Return the (X, Y) coordinate for the center point of the cell that contains the specified text.  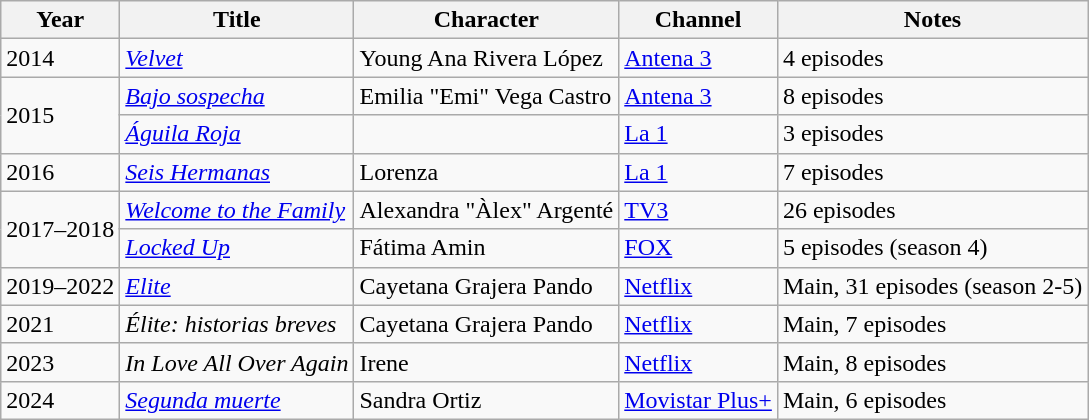
Locked Up (237, 248)
Welcome to the Family (237, 210)
Fátima Amin (486, 248)
Year (60, 20)
8 episodes (932, 96)
7 episodes (932, 172)
Bajo sospecha (237, 96)
2021 (60, 324)
Main, 31 episodes (season 2-5) (932, 286)
Segunda muerte (237, 400)
Main, 6 episodes (932, 400)
Notes (932, 20)
2014 (60, 58)
Emilia "Emi" Vega Castro (486, 96)
Élite: historias breves (237, 324)
Movistar Plus+ (698, 400)
Young Ana Rivera López (486, 58)
Seis Hermanas (237, 172)
Elite (237, 286)
5 episodes (season 4) (932, 248)
Águila Roja (237, 134)
2015 (60, 115)
In Love All Over Again (237, 362)
Irene (486, 362)
4 episodes (932, 58)
2023 (60, 362)
Main, 7 episodes (932, 324)
Velvet (237, 58)
2017–2018 (60, 229)
FOX (698, 248)
Lorenza (486, 172)
Title (237, 20)
Sandra Ortiz (486, 400)
2019–2022 (60, 286)
Main, 8 episodes (932, 362)
3 episodes (932, 134)
Alexandra "Àlex" Argenté (486, 210)
26 episodes (932, 210)
TV3 (698, 210)
2024 (60, 400)
Channel (698, 20)
Character (486, 20)
2016 (60, 172)
